Scan for the cell matching the given text and deliver its [X, Y] coordinate at center. 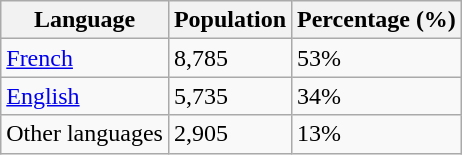
5,735 [230, 96]
34% [377, 96]
13% [377, 134]
Language [85, 20]
53% [377, 58]
Percentage (%) [377, 20]
Other languages [85, 134]
8,785 [230, 58]
2,905 [230, 134]
Population [230, 20]
French [85, 58]
English [85, 96]
